Detect which cell encompasses the target text, then output its [X, Y] center coordinate. 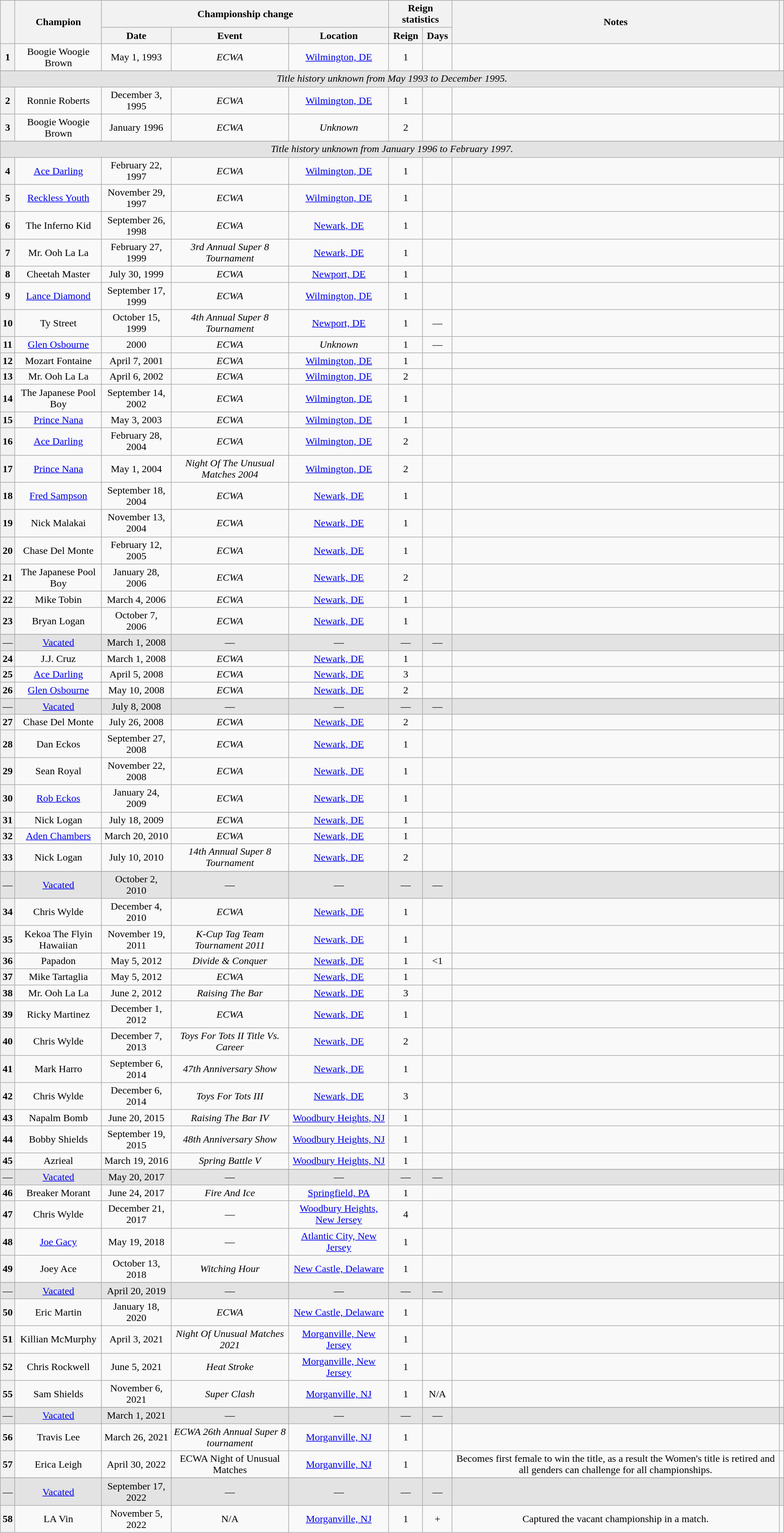
September 19, 2015 [137, 1140]
25 [8, 675]
36 [8, 961]
May 1, 2004 [137, 468]
46 [8, 1193]
Champion [59, 22]
27 [8, 722]
April 7, 2001 [137, 361]
Cheetah Master [59, 274]
Mark Harro [59, 1069]
50 [8, 1312]
June 20, 2015 [137, 1118]
Days [437, 36]
J.J. Cruz [59, 658]
September 26, 1998 [137, 225]
<1 [437, 961]
8 [8, 274]
June 5, 2021 [137, 1367]
March 20, 2010 [137, 836]
Killian McMurphy [59, 1339]
February 27, 1999 [137, 252]
Night Of Unusual Matches 2021 [230, 1339]
22 [8, 599]
23 [8, 621]
April 20, 2019 [137, 1290]
Mozart Fontaine [59, 361]
43 [8, 1118]
Nick Malakai [59, 523]
31 [8, 820]
July 26, 2008 [137, 722]
Erica Leigh [59, 1465]
Super Clash [230, 1394]
39 [8, 1015]
March 1, 2021 [137, 1416]
44 [8, 1140]
11 [8, 345]
September 18, 2004 [137, 496]
9 [8, 296]
May 20, 2017 [137, 1177]
Breaker Morant [59, 1193]
19 [8, 523]
14th Annual Super 8 Tournament [230, 857]
September 17, 2022 [137, 1492]
February 22, 1997 [137, 171]
Woodbury Heights, New Jersey [338, 1214]
45 [8, 1161]
June 24, 2017 [137, 1193]
Dan Eckos [59, 744]
Fire And Ice [230, 1193]
July 10, 2010 [137, 857]
January 1996 [137, 127]
November 29, 1997 [137, 198]
15 [8, 420]
October 15, 1999 [137, 323]
37 [8, 977]
November 5, 2022 [137, 1519]
November 13, 2004 [137, 523]
58 [8, 1519]
May 19, 2018 [137, 1242]
October 13, 2018 [137, 1269]
56 [8, 1437]
May 1, 1993 [137, 57]
20 [8, 551]
Sean Royal [59, 771]
Heat Stroke [230, 1367]
April 6, 2002 [137, 377]
December 21, 2017 [137, 1214]
2000 [137, 345]
Becomes first female to win the title, as a result the Women's title is retired and all genders can challenge for all championships. [616, 1465]
47th Anniversary Show [230, 1069]
June 2, 2012 [137, 993]
4th Annual Super 8 Tournament [230, 323]
34 [8, 912]
52 [8, 1367]
July 30, 1999 [137, 274]
November 6, 2021 [137, 1394]
21 [8, 577]
42 [8, 1096]
December 3, 1995 [137, 101]
Springfield, PA [338, 1193]
+ [437, 1519]
Fred Sampson [59, 496]
47 [8, 1214]
Notes [616, 22]
Ronnie Roberts [59, 101]
April 3, 2021 [137, 1339]
March 19, 2016 [137, 1161]
Championship change [245, 14]
Chris Rockwell [59, 1367]
13 [8, 377]
3rd Annual Super 8 Tournament [230, 252]
Spring Battle V [230, 1161]
Travis Lee [59, 1437]
Aden Chambers [59, 836]
Bryan Logan [59, 621]
Reign statistics [420, 14]
Joe Gacy [59, 1242]
December 7, 2013 [137, 1042]
Eric Martin [59, 1312]
Divide & Conquer [230, 961]
Mike Tartaglia [59, 977]
Title history unknown from January 1996 to February 1997. [392, 149]
K-Cup Tag Team Tournament 2011 [230, 939]
Location [338, 36]
6 [8, 225]
32 [8, 836]
September 6, 2014 [137, 1069]
55 [8, 1394]
28 [8, 744]
16 [8, 442]
September 27, 2008 [137, 744]
April 30, 2022 [137, 1465]
May 3, 2003 [137, 420]
May 10, 2008 [137, 690]
24 [8, 658]
Rob Eckos [59, 799]
Joey Ace [59, 1269]
January 28, 2006 [137, 577]
Reign [405, 36]
December 6, 2014 [137, 1096]
Ricky Martinez [59, 1015]
February 12, 2005 [137, 551]
Atlantic City, New Jersey [338, 1242]
Night Of The Unusual Matches 2004 [230, 468]
Kekoa The Flyin Hawaiian [59, 939]
38 [8, 993]
26 [8, 690]
Azrieal [59, 1161]
30 [8, 799]
40 [8, 1042]
48 [8, 1242]
December 4, 2010 [137, 912]
Toys For Tots II Title Vs. Career [230, 1042]
7 [8, 252]
Witching Hour [230, 1269]
Sam Shields [59, 1394]
12 [8, 361]
The Inferno Kid [59, 225]
Toys For Tots III [230, 1096]
Mike Tobin [59, 599]
April 5, 2008 [137, 675]
November 22, 2008 [137, 771]
Bobby Shields [59, 1140]
Title history unknown from May 1993 to December 1995. [392, 79]
Papadon [59, 961]
18 [8, 496]
35 [8, 939]
February 28, 2004 [137, 442]
LA Vin [59, 1519]
Lance Diamond [59, 296]
ECWA Night of Unusual Matches [230, 1465]
51 [8, 1339]
October 7, 2006 [137, 621]
Raising The Bar IV [230, 1118]
5 [8, 198]
Ty Street [59, 323]
March 4, 2006 [137, 599]
Reckless Youth [59, 198]
17 [8, 468]
January 18, 2020 [137, 1312]
29 [8, 771]
Date [137, 36]
September 14, 2002 [137, 398]
September 17, 1999 [137, 296]
10 [8, 323]
41 [8, 1069]
March 26, 2021 [137, 1437]
July 18, 2009 [137, 820]
48th Anniversary Show [230, 1140]
January 24, 2009 [137, 799]
Captured the vacant championship in a match. [616, 1519]
57 [8, 1465]
ECWA 26th Annual Super 8 tournament [230, 1437]
July 8, 2008 [137, 706]
Raising The Bar [230, 993]
14 [8, 398]
December 1, 2012 [137, 1015]
49 [8, 1269]
Napalm Bomb [59, 1118]
October 2, 2010 [137, 885]
November 19, 2011 [137, 939]
33 [8, 857]
Event [230, 36]
